Identify which cell holds the provided text, then report its (X, Y) central coordinate. 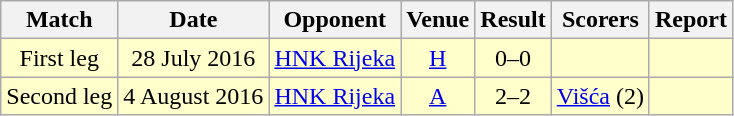
Venue (438, 20)
First leg (60, 58)
0–0 (513, 58)
Scorers (600, 20)
4 August 2016 (194, 96)
Višća (2) (600, 96)
Match (60, 20)
A (438, 96)
Second leg (60, 96)
H (438, 58)
Report (690, 20)
Opponent (335, 20)
2–2 (513, 96)
Date (194, 20)
28 July 2016 (194, 58)
Result (513, 20)
